For the text-containing cell, return its midpoint in (x, y) coordinate format. 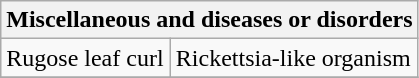
Miscellaneous and diseases or disorders (210, 20)
Rickettsia-like organism (294, 58)
Rugose leaf curl (86, 58)
